Capture the cell that displays the provided text and extract its [x, y] central coordinate. 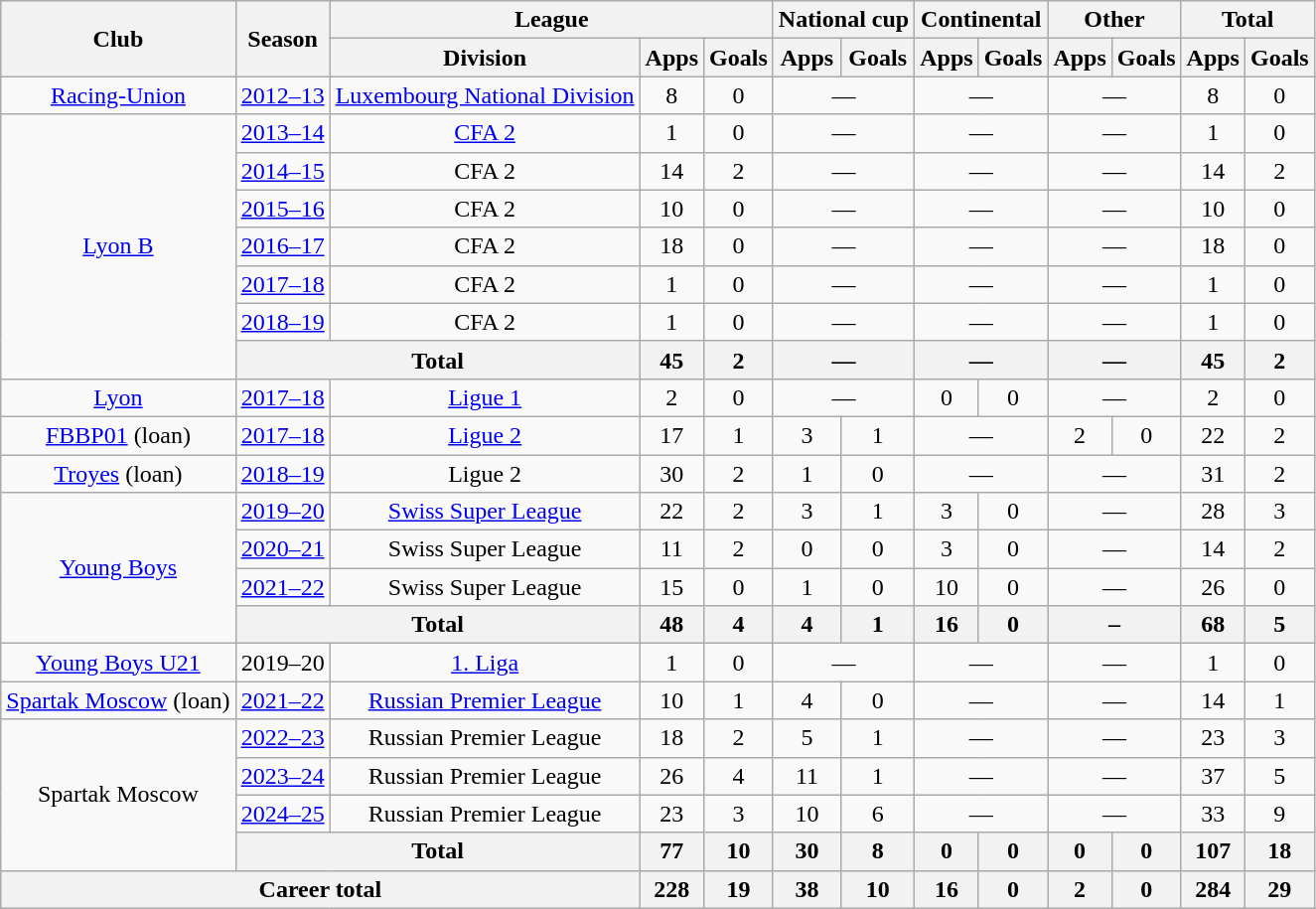
– [1114, 625]
Young Boys [118, 568]
37 [1213, 776]
Continental [981, 20]
29 [1279, 889]
Luxembourg National Division [485, 95]
2020–21 [282, 549]
Troyes (loan) [118, 474]
33 [1213, 814]
FBBP01 (loan) [118, 435]
Club [118, 39]
19 [739, 889]
Division [485, 58]
Spartak Moscow [118, 795]
31 [1213, 474]
Spartak Moscow (loan) [118, 700]
77 [671, 851]
2023–24 [282, 776]
Lyon B [118, 246]
Young Boys U21 [118, 663]
2022–23 [282, 738]
2012–13 [282, 95]
17 [671, 435]
38 [806, 889]
Racing-Union [118, 95]
15 [671, 587]
9 [1279, 814]
48 [671, 625]
League [551, 20]
2015–16 [282, 209]
Career total [320, 889]
68 [1213, 625]
2013–14 [282, 133]
28 [1213, 512]
107 [1213, 851]
228 [671, 889]
Lyon [118, 397]
Season [282, 39]
284 [1213, 889]
Ligue 1 [485, 397]
1. Liga [485, 663]
6 [878, 814]
National cup [843, 20]
Other [1114, 20]
2024–25 [282, 814]
2014–15 [282, 171]
2016–17 [282, 246]
